Provide the (X, Y) coordinate of the cell's center where the given text is located.  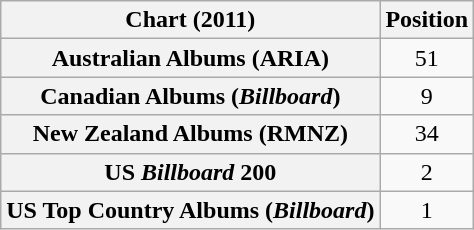
Canadian Albums (Billboard) (190, 96)
US Billboard 200 (190, 172)
Chart (2011) (190, 20)
New Zealand Albums (RMNZ) (190, 134)
9 (427, 96)
1 (427, 210)
US Top Country Albums (Billboard) (190, 210)
2 (427, 172)
51 (427, 58)
34 (427, 134)
Position (427, 20)
Australian Albums (ARIA) (190, 58)
